Detect which cell encompasses the target text, then output its (x, y) center coordinate. 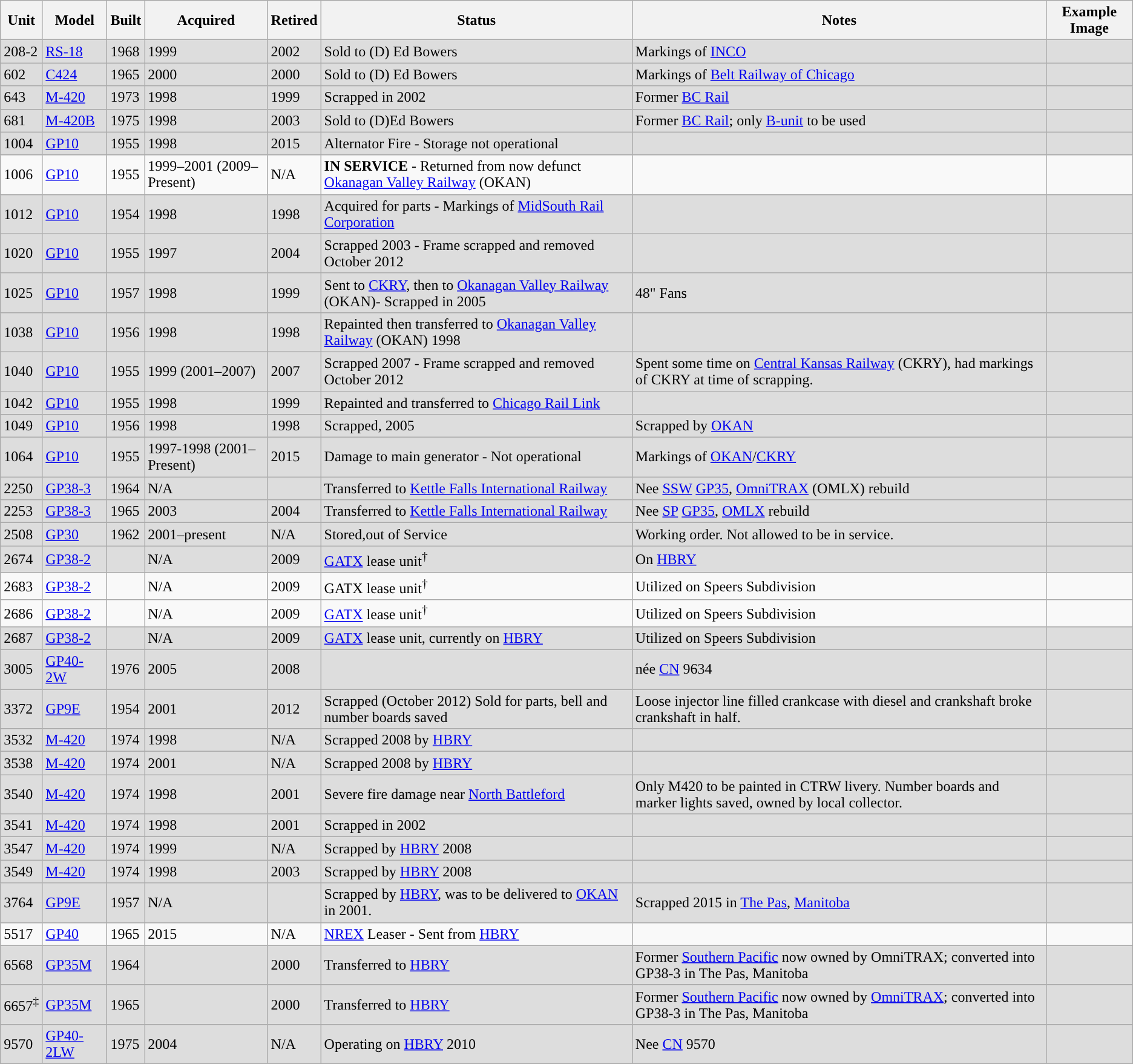
1997-1998 (2001–Present) (206, 458)
Alternator Fire - Storage not operational (476, 143)
602 (22, 74)
On HBRY (839, 559)
2008 (294, 669)
643 (22, 97)
2002 (294, 51)
Scrapped by OKAN (839, 426)
Built (126, 21)
1020 (22, 253)
2674 (22, 559)
1004 (22, 143)
1064 (22, 458)
Damage to main generator - Not operational (476, 458)
3540 (22, 794)
1042 (22, 402)
3372 (22, 709)
1025 (22, 293)
9570 (22, 1043)
née CN 9634 (839, 669)
6568 (22, 965)
C424 (75, 74)
M-420B (75, 120)
Only M420 to be painted in CTRW livery. Number boards and marker lights saved, owned by local collector. (839, 794)
Markings of Belt Railway of Chicago (839, 74)
3549 (22, 872)
Retired (294, 21)
Acquired (206, 21)
GATX lease unit, currently on HBRY (476, 639)
6657‡ (22, 1005)
2250 (22, 488)
Example Image (1089, 21)
1006 (22, 174)
GP40-2W (75, 669)
1999–2001 (2009–Present) (206, 174)
Sold to (D)Ed Bowers (476, 120)
Nee SSW GP35, OmniTRAX (OMLX) rebuild (839, 488)
48" Fans (839, 293)
Working order. Not allowed to be in service. (839, 534)
1999 (2001–2007) (206, 372)
Status (476, 21)
2007 (294, 372)
GP30 (75, 534)
208-2 (22, 51)
Scrapped, 2005 (476, 426)
Stored,out of Service (476, 534)
1049 (22, 426)
1976 (126, 669)
2012 (294, 709)
Scrapped 2015 in The Pas, Manitoba (839, 903)
2001–present (206, 534)
Scrapped (October 2012) Sold for parts, bell and number boards saved (476, 709)
2253 (22, 511)
1968 (126, 51)
1973 (126, 97)
Former BC Rail; only B-unit to be used (839, 120)
Sent to CKRY, then to Okanagan Valley Railway (OKAN)- Scrapped in 2005 (476, 293)
1997 (206, 253)
Unit (22, 21)
1040 (22, 372)
Repainted then transferred to Okanagan Valley Railway (OKAN) 1998 (476, 332)
3547 (22, 849)
Markings of OKAN/CKRY (839, 458)
Nee CN 9570 (839, 1043)
Scrapped by HBRY, was to be delivered to OKAN in 2001. (476, 903)
Model (75, 21)
NREX Leaser - Sent from HBRY (476, 934)
2687 (22, 639)
5517 (22, 934)
3541 (22, 826)
GP40 (75, 934)
681 (22, 120)
3005 (22, 669)
3532 (22, 740)
Loose injector line filled crankcase with diesel and crankshaft broke crankshaft in half. (839, 709)
Markings of INCO (839, 51)
RS-18 (75, 51)
1038 (22, 332)
Former BC Rail (839, 97)
3538 (22, 763)
GP40-2LW (75, 1043)
1012 (22, 214)
2005 (206, 669)
1962 (126, 534)
2508 (22, 534)
Repainted and transferred to Chicago Rail Link (476, 402)
Notes (839, 21)
Acquired for parts - Markings of MidSouth Rail Corporation (476, 214)
3764 (22, 903)
Nee SP GP35, OMLX rebuild (839, 511)
Severe fire damage near North Battleford (476, 794)
IN SERVICE - Returned from now defunct Okanagan Valley Railway (OKAN) (476, 174)
Scrapped 2003 - Frame scrapped and removed October 2012 (476, 253)
Operating on HBRY 2010 (476, 1043)
2686 (22, 614)
Spent some time on Central Kansas Railway (CKRY), had markings of CKRY at time of scrapping. (839, 372)
2683 (22, 586)
Scrapped 2007 - Frame scrapped and removed October 2012 (476, 372)
